Find where the given text appears and provide that cell's center as [X, Y] coordinate. 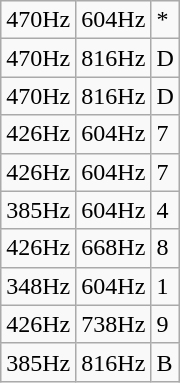
8 [165, 248]
9 [165, 324]
738Hz [114, 324]
B [165, 362]
* [165, 20]
4 [165, 210]
668Hz [114, 248]
1 [165, 286]
348Hz [38, 286]
